Search for the cell housing the specified text and yield its [X, Y] center coordinate. 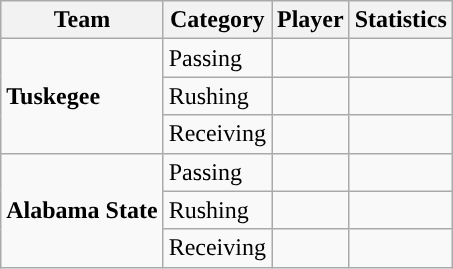
Statistics [400, 20]
Player [311, 20]
Tuskegee [82, 96]
Team [82, 20]
Alabama State [82, 210]
Category [217, 20]
